Return (X, Y) of the center of cell containing provided text 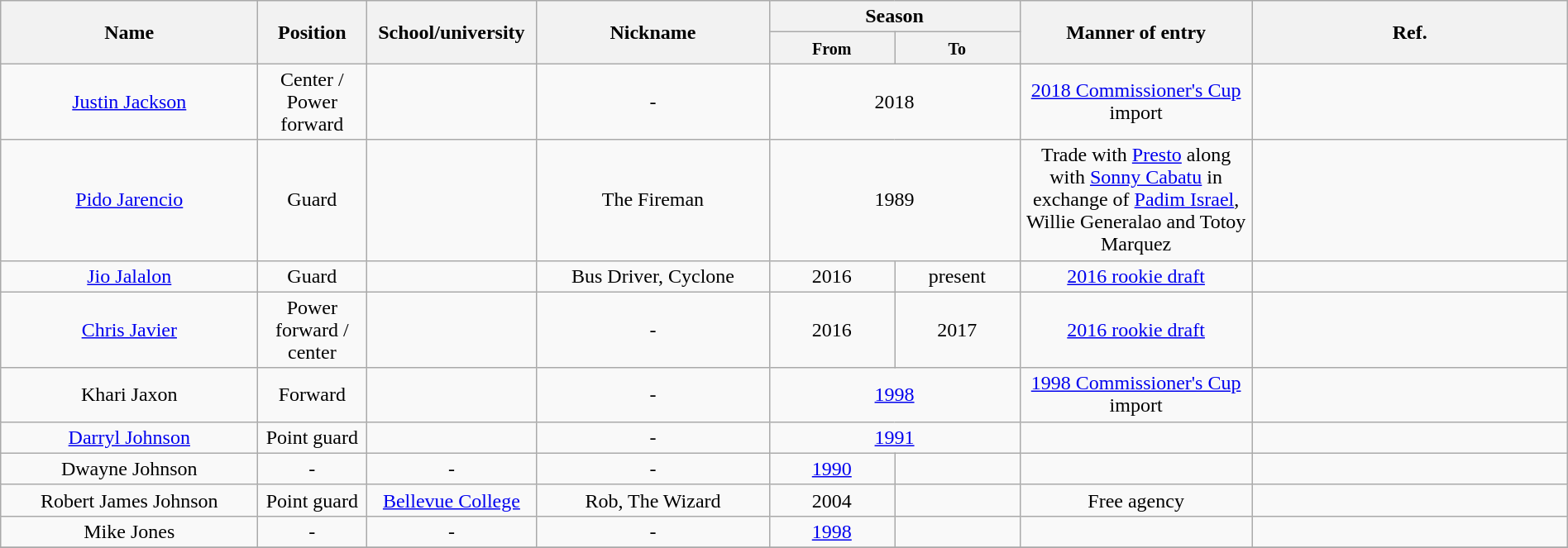
Position (313, 32)
Pido Jarencio (129, 200)
Bellevue College (452, 500)
1989 (895, 200)
Khari Jaxon (129, 395)
1998 Commissioner's Cup import (1136, 395)
Rob, The Wizard (653, 500)
The Fireman (653, 200)
Manner of entry (1136, 32)
2018 (895, 102)
2004 (832, 500)
Bus Driver, Cyclone (653, 276)
Robert James Johnson (129, 500)
Season (895, 17)
From (832, 48)
To (958, 48)
Justin Jackson (129, 102)
Ref. (1409, 32)
2017 (958, 330)
Nickname (653, 32)
2018 Commissioner's Cup import (1136, 102)
Mike Jones (129, 531)
Center / Power forward (313, 102)
Jio Jalalon (129, 276)
Chris Javier (129, 330)
Darryl Johnson (129, 437)
Trade with Presto along with Sonny Cabatu in exchange of Padim Israel, Willie Generalao and Totoy Marquez (1136, 200)
Dwayne Johnson (129, 469)
Power forward / center (313, 330)
School/university (452, 32)
Forward (313, 395)
1990 (832, 469)
Name (129, 32)
present (958, 276)
Free agency (1136, 500)
1991 (895, 437)
